Return the [x, y] coordinate for the center point of the cell that contains the specified text.  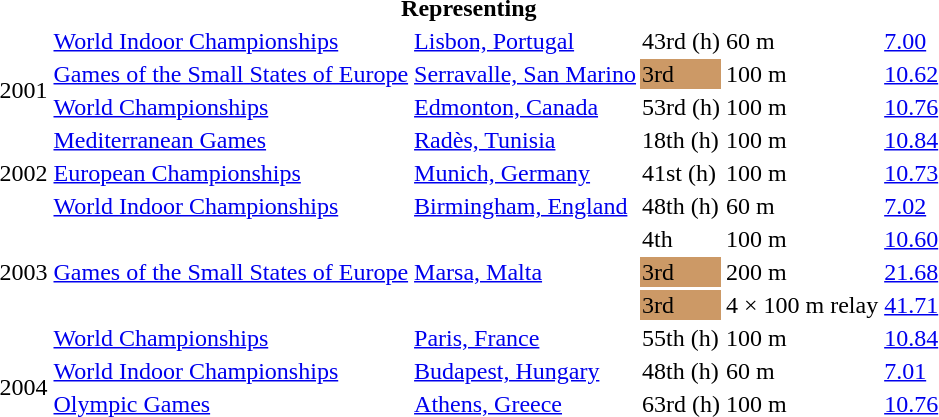
Marsa, Malta [526, 272]
41st (h) [682, 173]
Budapest, Hungary [526, 371]
Mediterranean Games [231, 140]
53rd (h) [682, 107]
European Championships [231, 173]
Munich, Germany [526, 173]
Paris, France [526, 338]
43rd (h) [682, 41]
4th [682, 239]
Edmonton, Canada [526, 107]
200 m [802, 272]
Lisbon, Portugal [526, 41]
55th (h) [682, 338]
Serravalle, San Marino [526, 74]
4 × 100 m relay [802, 305]
18th (h) [682, 140]
Birmingham, England [526, 206]
Radès, Tunisia [526, 140]
